Extract the [X, Y] coordinate from the center of the cell holding the provided text.  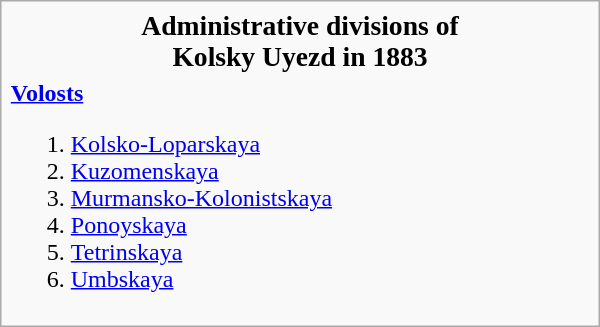
VolostsKolsko-LoparskayaKuzomenskayaMurmansko-KolonistskayaPonoyskayaTetrinskayaUmbskaya [300, 198]
Administrative divisions ofKolsky Uyezd in 1883 [300, 42]
